Return the [X, Y] coordinate for the center point of the cell that contains the specified text.  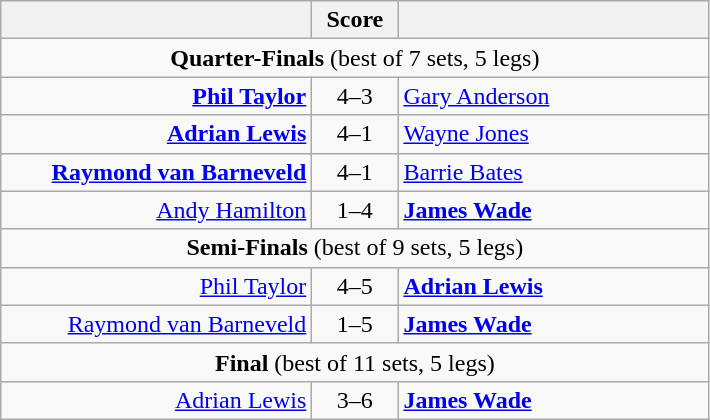
Wayne Jones [554, 134]
Barrie Bates [554, 172]
1–5 [355, 324]
Quarter-Finals (best of 7 sets, 5 legs) [355, 58]
4–3 [355, 96]
Andy Hamilton [156, 210]
4–5 [355, 286]
Final (best of 11 sets, 5 legs) [355, 362]
Semi-Finals (best of 9 sets, 5 legs) [355, 248]
Score [355, 20]
1–4 [355, 210]
Gary Anderson [554, 96]
3–6 [355, 400]
